Scan for the cell matching the given text and deliver its [X, Y] coordinate at center. 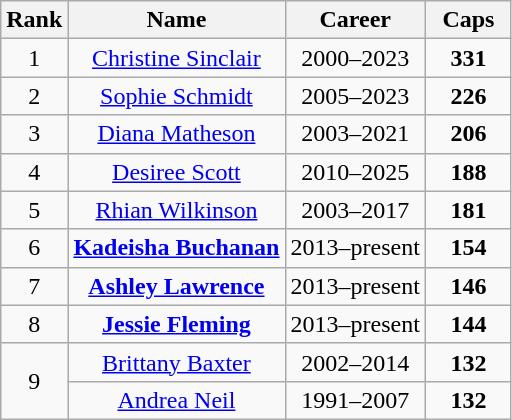
2003–2017 [355, 210]
154 [468, 248]
Desiree Scott [176, 172]
Diana Matheson [176, 134]
7 [34, 286]
8 [34, 324]
Rank [34, 20]
Kadeisha Buchanan [176, 248]
331 [468, 58]
Rhian Wilkinson [176, 210]
Sophie Schmidt [176, 96]
146 [468, 286]
226 [468, 96]
Jessie Fleming [176, 324]
Andrea Neil [176, 400]
5 [34, 210]
2010–2025 [355, 172]
181 [468, 210]
1 [34, 58]
2 [34, 96]
Caps [468, 20]
4 [34, 172]
Career [355, 20]
Ashley Lawrence [176, 286]
6 [34, 248]
206 [468, 134]
188 [468, 172]
2000–2023 [355, 58]
2002–2014 [355, 362]
2005–2023 [355, 96]
Christine Sinclair [176, 58]
Brittany Baxter [176, 362]
9 [34, 381]
Name [176, 20]
144 [468, 324]
3 [34, 134]
2003–2021 [355, 134]
1991–2007 [355, 400]
